Extract the (X, Y) coordinate from the center of the cell holding the provided text.  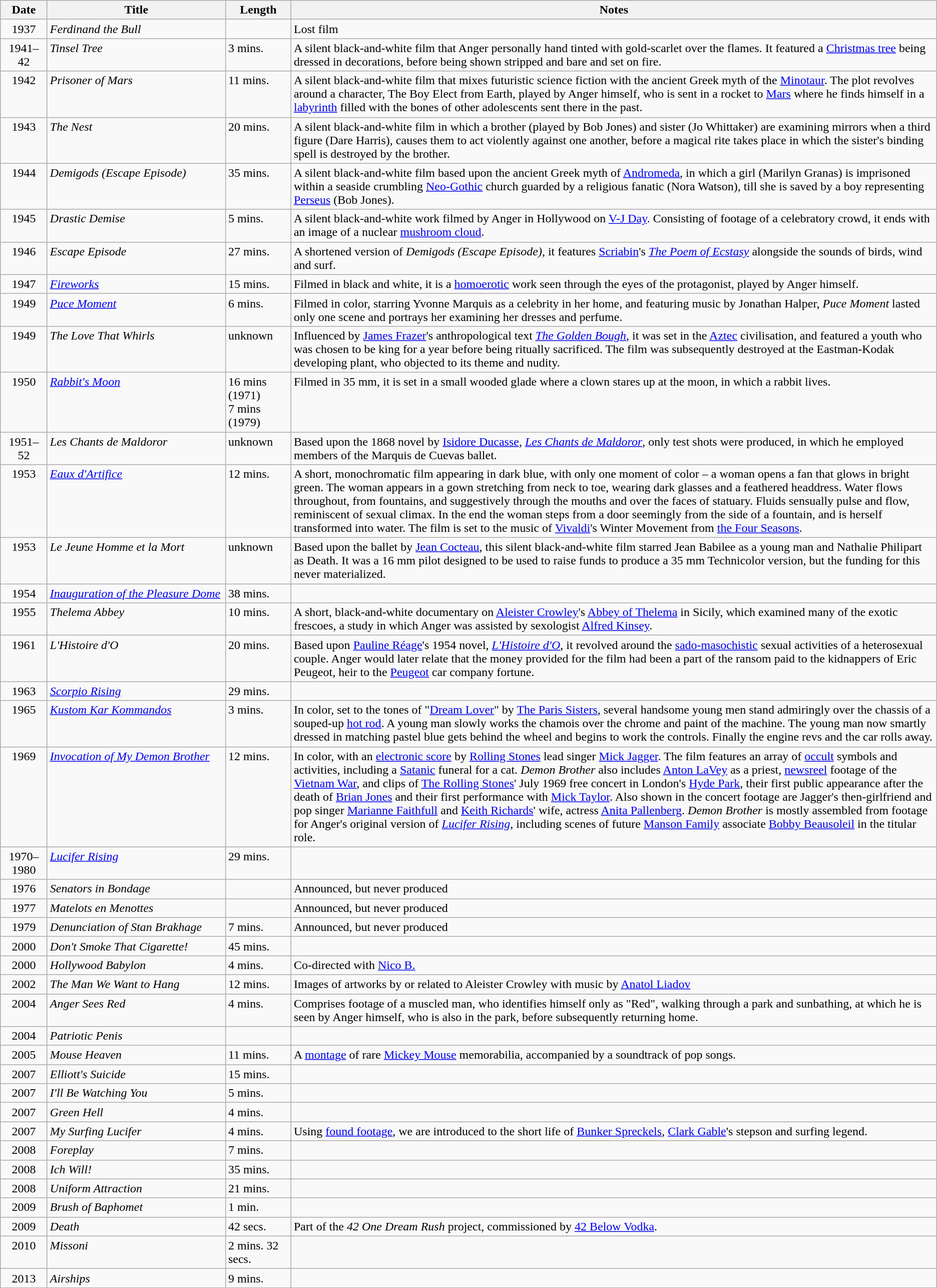
Uniform Attraction (136, 1188)
1937 (24, 29)
Anger Sees Red (136, 1010)
Lucifer Rising (136, 863)
Missoni (136, 1252)
Eaux d'Artifice (136, 501)
Part of the 42 One Dream Rush project, commissioned by 42 Below Vodka. (614, 1226)
1951–52 (24, 448)
Escape Episode (136, 258)
Prisoner of Mars (136, 94)
1979 (24, 927)
10 mins. (258, 619)
A shortened version of Demigods (Escape Episode), it features Scriabin's The Poem of Ecstasy alongside the sounds of birds, wind and surf. (614, 258)
Lost film (614, 29)
Airships (136, 1278)
Rabbit's Moon (136, 402)
Drastic Demise (136, 225)
2005 (24, 1055)
Kustom Kar Kommandos (136, 724)
Denunciation of Stan Brakhage (136, 927)
Filmed in 35 mm, it is set in a small wooded glade where a clown stares up at the moon, in which a rabbit lives. (614, 402)
Le Jeune Homme et la Mort (136, 561)
Puce Moment (136, 309)
1943 (24, 140)
I'll Be Watching You (136, 1093)
9 mins. (258, 1278)
Elliott's Suicide (136, 1074)
2010 (24, 1252)
Green Hell (136, 1112)
Ich Will! (136, 1169)
Tinsel Tree (136, 55)
45 mins. (258, 946)
1970–1980 (24, 863)
1947 (24, 284)
16 mins (1971) 7 mins (1979) (258, 402)
1954 (24, 593)
21 mins. (258, 1188)
A montage of rare Mickey Mouse memorabilia, accompanied by a soundtrack of pop songs. (614, 1055)
2013 (24, 1278)
Brush of Baphomet (136, 1207)
Title (136, 10)
1944 (24, 186)
1945 (24, 225)
The Love That Whirls (136, 349)
1955 (24, 619)
6 mins. (258, 309)
Scorpio Rising (136, 691)
Hollywood Babylon (136, 965)
42 secs. (258, 1226)
Demigods (Escape Episode) (136, 186)
Les Chants de Maldoror (136, 448)
The Man We Want to Hang (136, 984)
1977 (24, 908)
The Nest (136, 140)
Filmed in black and white, it is a homoerotic work seen through the eyes of the protagonist, played by Anger himself. (614, 284)
Death (136, 1226)
My Surfing Lucifer (136, 1131)
Foreplay (136, 1150)
Fireworks (136, 284)
1961 (24, 659)
1976 (24, 889)
1942 (24, 94)
1941–42 (24, 55)
Patriotic Penis (136, 1036)
L'Histoire d'O (136, 659)
27 mins. (258, 258)
1 min. (258, 1207)
2 mins. 32 secs. (258, 1252)
Inauguration of the Pleasure Dome (136, 593)
1965 (24, 724)
Images of artworks by or related to Aleister Crowley with music by Anatol Liadov (614, 984)
1950 (24, 402)
Invocation of My Demon Brother (136, 797)
1963 (24, 691)
1946 (24, 258)
Date (24, 10)
Don't Smoke That Cigarette! (136, 946)
Senators in Bondage (136, 889)
Matelots en Menottes (136, 908)
Mouse Heaven (136, 1055)
Length (258, 10)
1969 (24, 797)
Ferdinand the Bull (136, 29)
Using found footage, we are introduced to the short life of Bunker Spreckels, Clark Gable's stepson and surfing legend. (614, 1131)
2002 (24, 984)
Thelema Abbey (136, 619)
Notes (614, 10)
38 mins. (258, 593)
Co-directed with Nico B. (614, 965)
